For the text-containing cell, return its midpoint in (x, y) coordinate format. 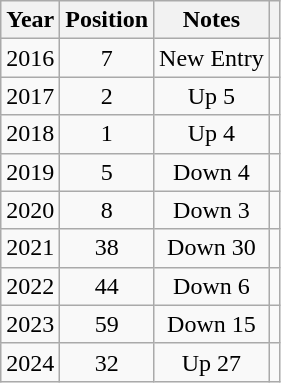
Up 27 (212, 362)
2020 (30, 210)
1 (107, 134)
2022 (30, 286)
Down 3 (212, 210)
8 (107, 210)
Down 30 (212, 248)
44 (107, 286)
5 (107, 172)
7 (107, 58)
59 (107, 324)
Down 15 (212, 324)
Year (30, 20)
New Entry (212, 58)
Position (107, 20)
Up 4 (212, 134)
Notes (212, 20)
2019 (30, 172)
2016 (30, 58)
2 (107, 96)
2021 (30, 248)
Up 5 (212, 96)
Down 6 (212, 286)
32 (107, 362)
2017 (30, 96)
2024 (30, 362)
38 (107, 248)
Down 4 (212, 172)
2018 (30, 134)
2023 (30, 324)
